Capture the cell that displays the provided text and extract its [X, Y] central coordinate. 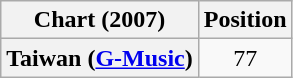
Taiwan (G-Music) [100, 58]
Chart (2007) [100, 20]
77 [245, 58]
Position [245, 20]
